Find where the given text appears and provide that cell's center as (x, y) coordinate. 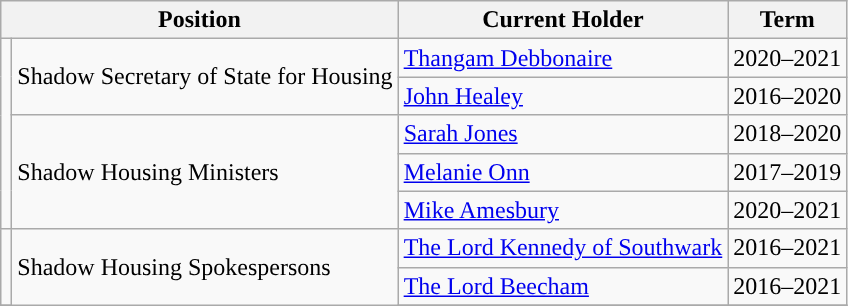
2018–2020 (788, 134)
John Healey (563, 96)
Current Holder (563, 20)
Melanie Onn (563, 172)
Shadow Housing Spokespersons (205, 267)
Term (788, 20)
The Lord Beecham (563, 286)
The Lord Kennedy of Southwark (563, 248)
2016–2020 (788, 96)
Shadow Housing Ministers (205, 172)
Mike Amesbury (563, 210)
2017–2019 (788, 172)
Position (200, 20)
Thangam Debbonaire (563, 58)
Sarah Jones (563, 134)
Shadow Secretary of State for Housing (205, 77)
